For the text-containing cell, return its midpoint in (X, Y) coordinate format. 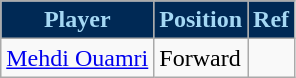
Ref (272, 20)
Player (78, 20)
Mehdi Ouamri (78, 58)
Position (201, 20)
Forward (201, 58)
